From the cell containing the given text, extract its center point as (X, Y) coordinate. 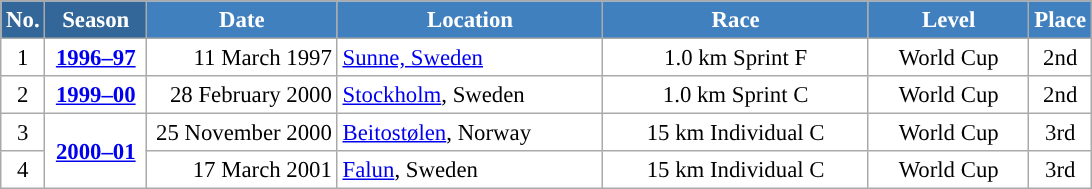
4 (23, 170)
Race (736, 20)
1.0 km Sprint C (736, 95)
No. (23, 20)
Stockholm, Sweden (470, 95)
25 November 2000 (242, 133)
1996–97 (96, 58)
Beitostølen, Norway (470, 133)
Location (470, 20)
2 (23, 95)
Sunne, Sweden (470, 58)
1999–00 (96, 95)
1 (23, 58)
17 March 2001 (242, 170)
Place (1060, 20)
11 March 1997 (242, 58)
Season (96, 20)
Date (242, 20)
28 February 2000 (242, 95)
Level (948, 20)
Falun, Sweden (470, 170)
3 (23, 133)
2000–01 (96, 152)
1.0 km Sprint F (736, 58)
